Search for the cell housing the specified text and yield its (X, Y) center coordinate. 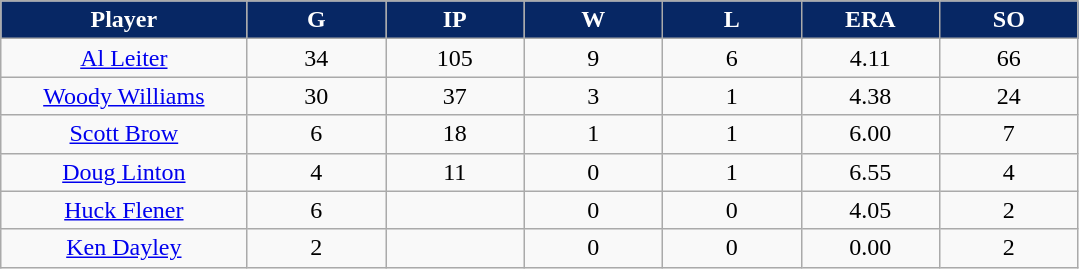
30 (316, 96)
18 (456, 134)
66 (1010, 58)
IP (456, 20)
SO (1010, 20)
4.11 (870, 58)
11 (456, 172)
6.00 (870, 134)
7 (1010, 134)
0.00 (870, 248)
W (594, 20)
G (316, 20)
37 (456, 96)
6.55 (870, 172)
9 (594, 58)
4.38 (870, 96)
Doug Linton (124, 172)
24 (1010, 96)
Player (124, 20)
34 (316, 58)
Ken Dayley (124, 248)
105 (456, 58)
Huck Flener (124, 210)
Scott Brow (124, 134)
4.05 (870, 210)
3 (594, 96)
ERA (870, 20)
L (732, 20)
Al Leiter (124, 58)
Woody Williams (124, 96)
